Output the (X, Y) coordinate of the center of the cell containing the given text.  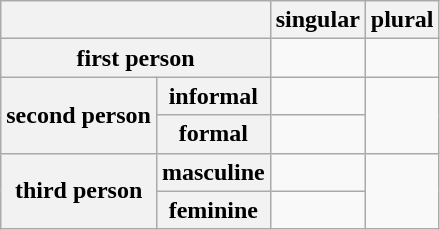
second person (79, 115)
first person (136, 58)
feminine (213, 210)
formal (213, 134)
third person (79, 191)
masculine (213, 172)
plural (402, 20)
singular (318, 20)
informal (213, 96)
